Determine the [x, y] coordinate at the center of the cell enclosing the given text.  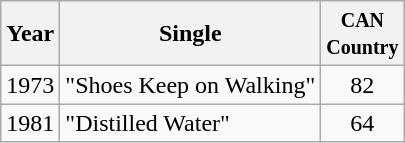
1981 [30, 123]
1973 [30, 85]
Year [30, 34]
"Shoes Keep on Walking" [190, 85]
CAN Country [362, 34]
64 [362, 123]
Single [190, 34]
"Distilled Water" [190, 123]
82 [362, 85]
